Find where the given text appears and provide that cell's center as [x, y] coordinate. 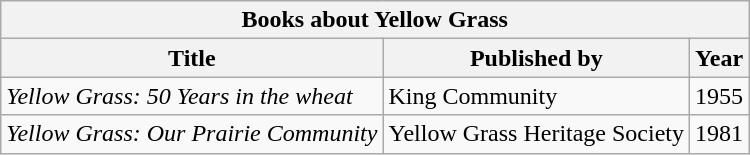
Title [192, 58]
Yellow Grass: 50 Years in the wheat [192, 96]
Books about Yellow Grass [375, 20]
Yellow Grass Heritage Society [536, 134]
Yellow Grass: Our Prairie Community [192, 134]
1955 [720, 96]
Published by [536, 58]
1981 [720, 134]
King Community [536, 96]
Year [720, 58]
